Find where the given text appears and provide that cell's center as (x, y) coordinate. 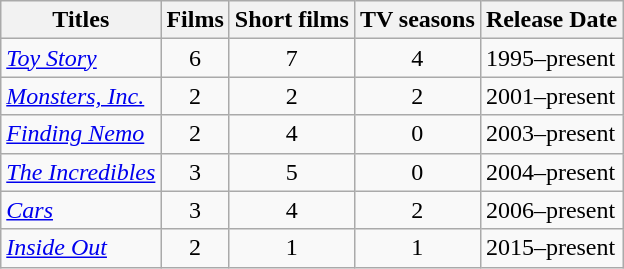
Toy Story (81, 58)
2006–present (551, 210)
Titles (81, 20)
2004–present (551, 172)
Monsters, Inc. (81, 96)
2015–present (551, 248)
2003–present (551, 134)
1995–present (551, 58)
Short films (292, 20)
Release Date (551, 20)
TV seasons (417, 20)
Cars (81, 210)
Finding Nemo (81, 134)
5 (292, 172)
Films (195, 20)
7 (292, 58)
Inside Out (81, 248)
The Incredibles (81, 172)
6 (195, 58)
2001–present (551, 96)
